Pinpoint the cell where the given text exists, returning its (x, y) midpoint coordinate. 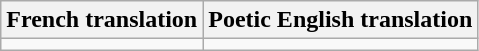
French translation (102, 20)
Poetic English translation (340, 20)
